Capture the cell that displays the provided text and extract its [X, Y] central coordinate. 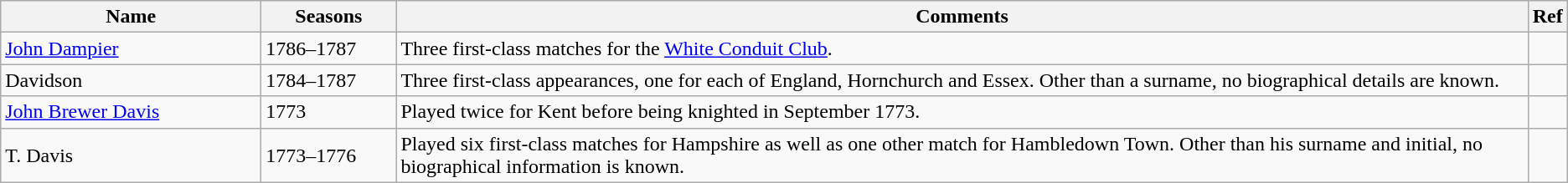
Seasons [328, 17]
1773–1776 [328, 155]
Name [131, 17]
Three first-class matches for the White Conduit Club. [962, 48]
1784–1787 [328, 80]
Played twice for Kent before being knighted in September 1773. [962, 112]
Davidson [131, 80]
Three first-class appearances, one for each of England, Hornchurch and Essex. Other than a surname, no biographical details are known. [962, 80]
T. Davis [131, 155]
1786–1787 [328, 48]
1773 [328, 112]
John Brewer Davis [131, 112]
Comments [962, 17]
Ref [1548, 17]
John Dampier [131, 48]
